Output the (x, y) coordinate of the center of the cell containing the given text.  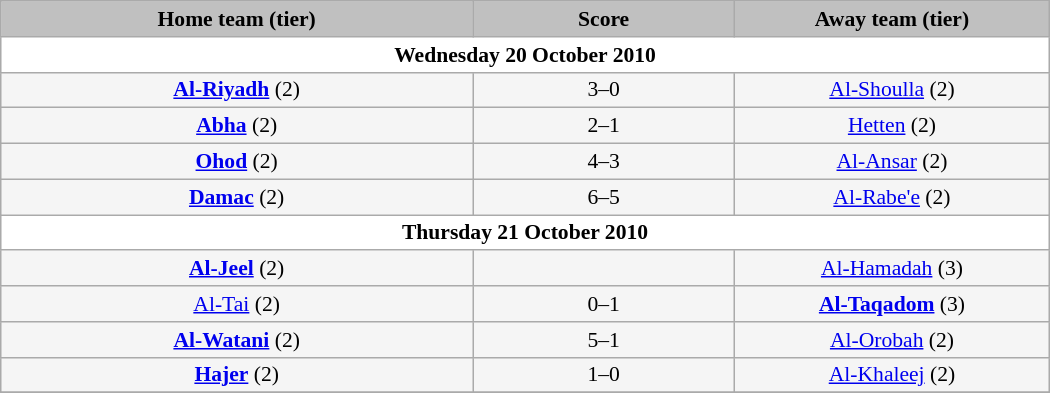
Away team (tier) (892, 19)
1–0 (604, 375)
Al-Khaleej (2) (892, 375)
0–1 (604, 304)
Al-Jeel (2) (237, 269)
2–1 (604, 126)
Al-Taqadom (3) (892, 304)
Damac (2) (237, 197)
Al-Shoulla (2) (892, 90)
Hajer (2) (237, 375)
Al-Rabe'e (2) (892, 197)
Al-Orobah (2) (892, 340)
Al-Tai (2) (237, 304)
Ohod (2) (237, 162)
Wednesday 20 October 2010 (525, 55)
4–3 (604, 162)
Al-Riyadh (2) (237, 90)
Home team (tier) (237, 19)
Al-Hamadah (3) (892, 269)
Al-Ansar (2) (892, 162)
Abha (2) (237, 126)
Thursday 21 October 2010 (525, 233)
Score (604, 19)
5–1 (604, 340)
Hetten (2) (892, 126)
6–5 (604, 197)
3–0 (604, 90)
Al-Watani (2) (237, 340)
